Return the [X, Y] coordinate for the center point of the cell that contains the specified text.  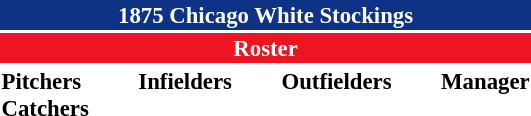
1875 Chicago White Stockings [266, 15]
Roster [266, 48]
